Return (X, Y) of the center of cell containing provided text 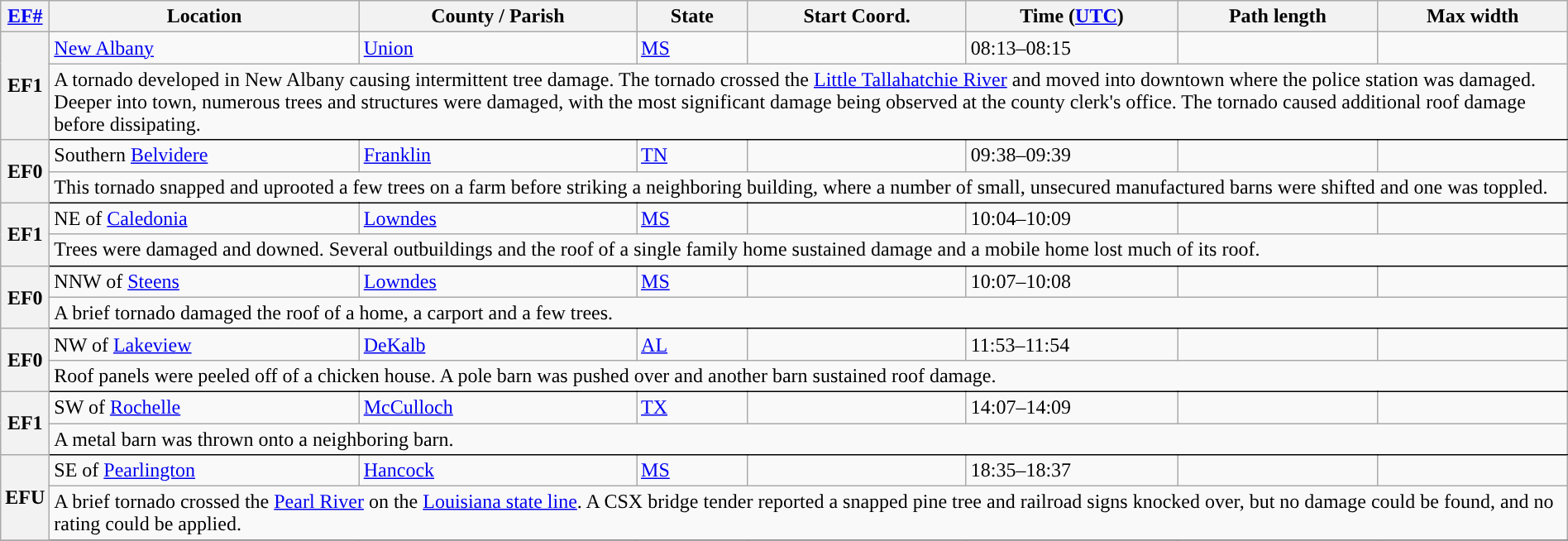
A brief tornado damaged the roof of a home, a carport and a few trees. (809, 313)
EFU (25, 498)
11:53–11:54 (1072, 344)
Max width (1472, 17)
08:13–08:15 (1072, 48)
SE of Pearlington (204, 471)
TX (693, 407)
Start Coord. (857, 17)
SW of Rochelle (204, 407)
Southern Belvidere (204, 156)
Location (204, 17)
New Albany (204, 48)
A metal barn was thrown onto a neighboring barn. (809, 439)
NNW of Steens (204, 281)
10:04–10:09 (1072, 218)
Franklin (498, 156)
EF# (25, 17)
TN (693, 156)
DeKalb (498, 344)
County / Parish (498, 17)
Trees were damaged and downed. Several outbuildings and the roof of a single family home sustained damage and a mobile home lost much of its roof. (809, 250)
AL (693, 344)
Path length (1278, 17)
NW of Lakeview (204, 344)
14:07–14:09 (1072, 407)
Time (UTC) (1072, 17)
Hancock (498, 471)
NE of Caledonia (204, 218)
State (693, 17)
09:38–09:39 (1072, 156)
10:07–10:08 (1072, 281)
Roof panels were peeled off of a chicken house. A pole barn was pushed over and another barn sustained roof damage. (809, 376)
McCulloch (498, 407)
18:35–18:37 (1072, 471)
Union (498, 48)
